Detect which cell encompasses the target text, then output its [x, y] center coordinate. 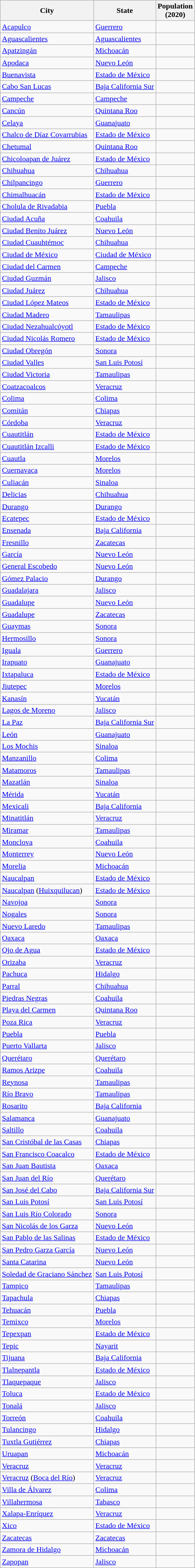
Parral [47, 986]
Minatitlán [47, 818]
City [47, 11]
Tapachula [47, 1298]
Coatzacoalcos [47, 387]
Cuautla [47, 458]
Miramar [47, 830]
Ciudad Guzmán [47, 279]
Apodaca [47, 63]
Iguala [47, 650]
Ensenada [47, 530]
Veracruz (Boca del Río) [47, 1478]
Naucalpan (Huixquilucan) [47, 890]
Zapopan [47, 1562]
Ojo de Agua [47, 950]
Irapuato [47, 662]
Ciudad Victoria [47, 375]
Tehuacán [47, 1310]
Ciudad Benito Juárez [47, 231]
Ciudad Nezahualcóyotl [47, 326]
Reynosa [47, 1082]
Cholula de Rivadabia [47, 207]
Torreón [47, 1418]
San Juan Bautista [47, 1166]
Cuautitlán Izcalli [47, 446]
García [47, 554]
San Luis Río Colorado [47, 1214]
Tepexpan [47, 1334]
Manzanillo [47, 758]
Delicias [47, 494]
Ramos Arizpe [47, 1070]
Monclova [47, 842]
Mexicali [47, 806]
Ciudad Obregón [47, 351]
Comitán [47, 411]
State [125, 11]
Los Mochis [47, 746]
Ixtapaluca [47, 674]
Orizaba [47, 962]
Ciudad Juárez [47, 290]
Soledad de Graciano Sánchez [47, 1274]
Tabasco [125, 1502]
Monterrey [47, 854]
Kanasín [47, 698]
San Francisco Coacalco [47, 1154]
Playa del Carmen [47, 1010]
Xalapa-Enríquez [47, 1514]
Chalco de Díaz Covarrubias [47, 135]
Navojoa [47, 902]
Cabo San Lucas [47, 87]
Gómez Palacio [47, 578]
Mazatlán [47, 782]
Acapulco [47, 27]
Ciudad Madero [47, 314]
Tijuana [47, 1358]
Uruapan [47, 1454]
Temixco [47, 1322]
Tonalá [47, 1406]
Tulancingo [47, 1430]
General Escobedo [47, 566]
Ciudad Cuauhtémoc [47, 243]
Salamanca [47, 1118]
Poza Rica [47, 1022]
Río Bravo [47, 1094]
Apatzingán [47, 51]
Tuxtla Gutiérrez [47, 1442]
Ecatepec [47, 518]
Tlaquepaque [47, 1382]
Ciudad del Carmen [47, 267]
San Pedro Garza García [47, 1250]
Chilpancingo [47, 183]
San Pablo de las Salinas [47, 1238]
Nuevo Laredo [47, 926]
Piedras Negras [47, 998]
Matamoros [47, 770]
San José del Cabo [47, 1190]
Fresnillo [47, 542]
La Paz [47, 722]
Chimalhuacán [47, 195]
Guadalajara [47, 590]
Cancún [47, 111]
Buenavista [47, 75]
Saltillo [47, 1130]
Chetumal [47, 146]
León [47, 734]
San Juan del Río [47, 1178]
Jiutepec [47, 686]
San Cristóbal de las Casas [47, 1142]
Toluca [47, 1394]
Santa Catarina [47, 1262]
Guaymas [47, 626]
Mérida [47, 794]
Hermosillo [47, 638]
Ciudad Valles [47, 363]
Xico [47, 1526]
Cuernavaca [47, 470]
Culiacán [47, 482]
Ciudad López Mateos [47, 302]
Córdoba [47, 422]
Lagos de Moreno [47, 710]
Villahermosa [47, 1502]
San Nicolás de los Garza [47, 1226]
Zamora de Hidalgo [47, 1550]
Villa de Álvarez [47, 1490]
Tepic [47, 1346]
Population(2020) [175, 11]
Rosarito [47, 1106]
Celaya [47, 123]
Morelia [47, 866]
Tlalnepantla [47, 1370]
Tampico [47, 1286]
Pachuca [47, 974]
Nayarit [125, 1346]
Ciudad Acuña [47, 219]
Puerto Vallarta [47, 1046]
Naucalpan [47, 878]
Nogales [47, 914]
Chicoloapan de Juárez [47, 158]
Cuautitlán [47, 434]
Ciudad Nicolás Romero [47, 338]
